Scan for the cell matching the given text and deliver its [X, Y] coordinate at center. 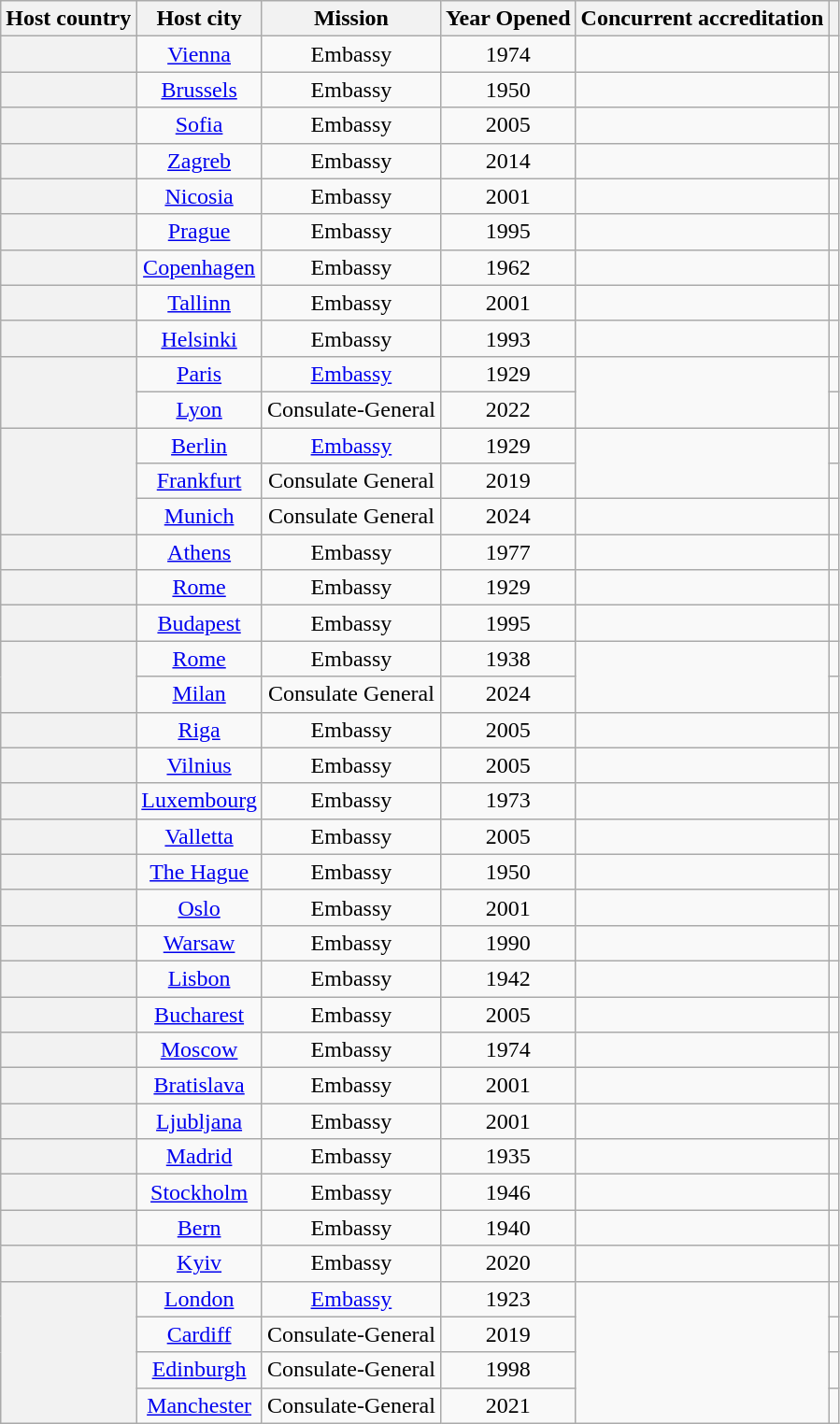
Athens [200, 552]
Concurrent accreditation [703, 19]
1993 [508, 338]
1990 [508, 943]
Nicosia [200, 196]
1938 [508, 659]
1998 [508, 1370]
2020 [508, 1263]
Riga [200, 730]
1946 [508, 1192]
Kyiv [200, 1263]
Host country [69, 19]
2022 [508, 409]
1935 [508, 1157]
Vienna [200, 54]
Budapest [200, 623]
London [200, 1299]
Moscow [200, 1050]
Bern [200, 1228]
Zagreb [200, 161]
Warsaw [200, 943]
1977 [508, 552]
Vilnius [200, 765]
Cardiff [200, 1334]
Mission [351, 19]
Helsinki [200, 338]
Bucharest [200, 1014]
2021 [508, 1405]
Brussels [200, 90]
Edinburgh [200, 1370]
1942 [508, 978]
Munich [200, 517]
Valletta [200, 836]
1940 [508, 1228]
Milan [200, 694]
Sofia [200, 125]
1973 [508, 801]
2014 [508, 161]
Luxembourg [200, 801]
Frankfurt [200, 481]
Berlin [200, 446]
Host city [200, 19]
Copenhagen [200, 267]
Lyon [200, 409]
The Hague [200, 872]
Year Opened [508, 19]
Tallinn [200, 303]
Bratislava [200, 1086]
1962 [508, 267]
Prague [200, 232]
Madrid [200, 1157]
Manchester [200, 1405]
Ljubljana [200, 1121]
Stockholm [200, 1192]
1923 [508, 1299]
Paris [200, 374]
Oslo [200, 907]
Lisbon [200, 978]
